Find where the given text appears and provide that cell's center as [X, Y] coordinate. 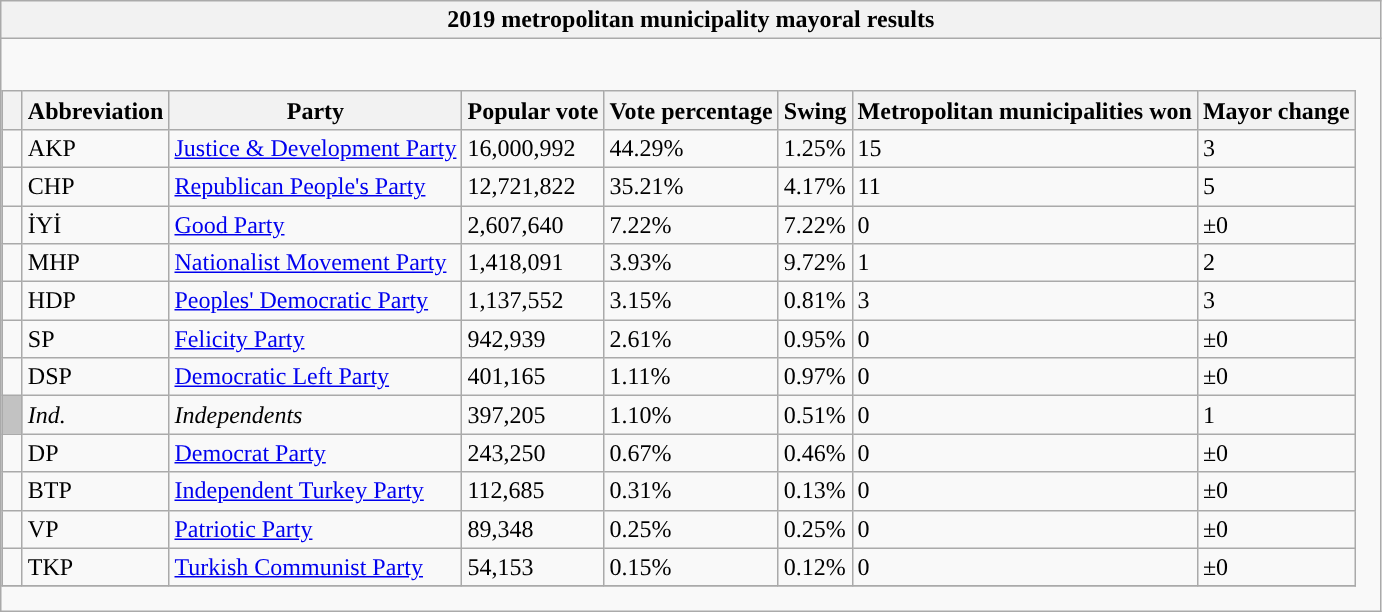
Swing [815, 110]
Popular vote [533, 110]
44.29% [691, 148]
Nationalist Movement Party [316, 263]
Independent Turkey Party [316, 491]
16,000,992 [533, 148]
2,607,640 [533, 225]
SP [96, 339]
11 [1024, 186]
35.21% [691, 186]
0.95% [815, 339]
3.15% [691, 301]
TKP [96, 567]
Party [316, 110]
12,721,822 [533, 186]
0.97% [815, 377]
401,165 [533, 377]
3.93% [691, 263]
Good Party [316, 225]
5 [1276, 186]
CHP [96, 186]
MHP [96, 263]
Peoples' Democratic Party [316, 301]
2.61% [691, 339]
2019 metropolitan municipality mayoral results [691, 20]
112,685 [533, 491]
0.15% [691, 567]
0.13% [815, 491]
DSP [96, 377]
942,939 [533, 339]
243,250 [533, 453]
54,153 [533, 567]
1,137,552 [533, 301]
0.31% [691, 491]
Democratic Left Party [316, 377]
HDP [96, 301]
397,205 [533, 415]
Democrat Party [316, 453]
Felicity Party [316, 339]
Independents [316, 415]
0.46% [815, 453]
DP [96, 453]
AKP [96, 148]
Metropolitan municipalities won [1024, 110]
0.12% [815, 567]
89,348 [533, 529]
1.11% [691, 377]
Mayor change [1276, 110]
Vote percentage [691, 110]
Republican People's Party [316, 186]
0.67% [691, 453]
İYİ [96, 225]
Turkish Communist Party [316, 567]
9.72% [815, 263]
BTP [96, 491]
0.81% [815, 301]
Abbreviation [96, 110]
15 [1024, 148]
4.17% [815, 186]
Justice & Development Party [316, 148]
1,418,091 [533, 263]
1.25% [815, 148]
Patriotic Party [316, 529]
0.51% [815, 415]
1.10% [691, 415]
2 [1276, 263]
VP [96, 529]
Ind. [96, 415]
